Locate the cell with the specified text and output its (X, Y) center coordinate. 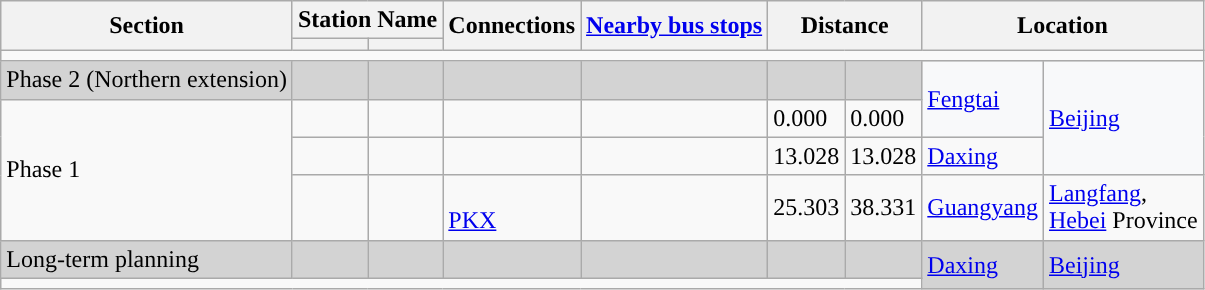
Section (147, 26)
Phase 1 (147, 170)
Guangyang (983, 208)
Connections (512, 26)
Distance (845, 26)
Fengtai (983, 99)
Long-term planning (147, 259)
Langfang,Hebei Province (1123, 208)
Station Name (367, 20)
Nearby bus stops (674, 26)
38.331 (884, 208)
25.303 (806, 208)
PKX (512, 208)
Location (1062, 26)
Phase 2 (Northern extension) (147, 80)
